Find where the given text appears and provide that cell's center as (x, y) coordinate. 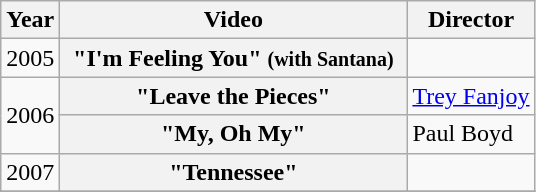
"I'm Feeling You" (with Santana) (234, 58)
2007 (30, 172)
2006 (30, 115)
"Tennessee" (234, 172)
Year (30, 20)
Trey Fanjoy (471, 96)
Video (234, 20)
"My, Oh My" (234, 134)
Director (471, 20)
Paul Boyd (471, 134)
"Leave the Pieces" (234, 96)
2005 (30, 58)
